Locate the cell with the specified text and output its [x, y] center coordinate. 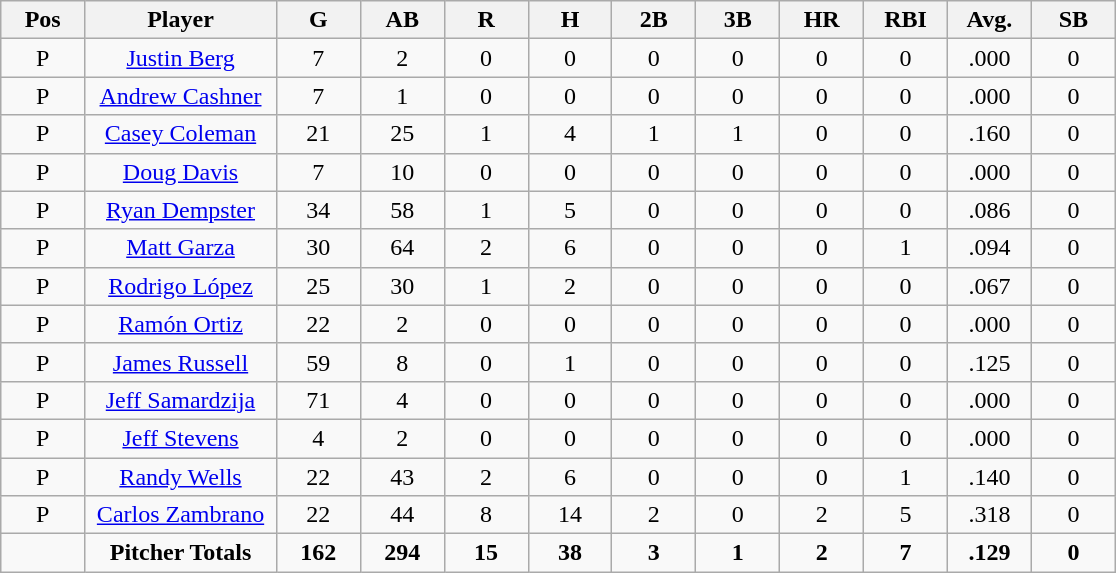
Pitcher Totals [181, 553]
James Russell [181, 362]
Ramón Ortiz [181, 324]
Carlos Zambrano [181, 515]
RBI [906, 20]
43 [402, 477]
14 [570, 515]
58 [402, 210]
H [570, 20]
Pos [43, 20]
Avg. [989, 20]
R [486, 20]
3 [654, 553]
34 [318, 210]
38 [570, 553]
44 [402, 515]
15 [486, 553]
21 [318, 134]
Ryan Dempster [181, 210]
.094 [989, 248]
.160 [989, 134]
3B [738, 20]
Rodrigo López [181, 286]
59 [318, 362]
.067 [989, 286]
Andrew Cashner [181, 96]
HR [822, 20]
Justin Berg [181, 58]
162 [318, 553]
.318 [989, 515]
2B [654, 20]
Jeff Samardzija [181, 400]
Matt Garza [181, 248]
Doug Davis [181, 172]
Player [181, 20]
64 [402, 248]
294 [402, 553]
Casey Coleman [181, 134]
.140 [989, 477]
SB [1073, 20]
Jeff Stevens [181, 438]
G [318, 20]
.125 [989, 362]
71 [318, 400]
10 [402, 172]
.129 [989, 553]
AB [402, 20]
Randy Wells [181, 477]
.086 [989, 210]
